Determine the (x, y) coordinate at the center of the cell enclosing the given text.  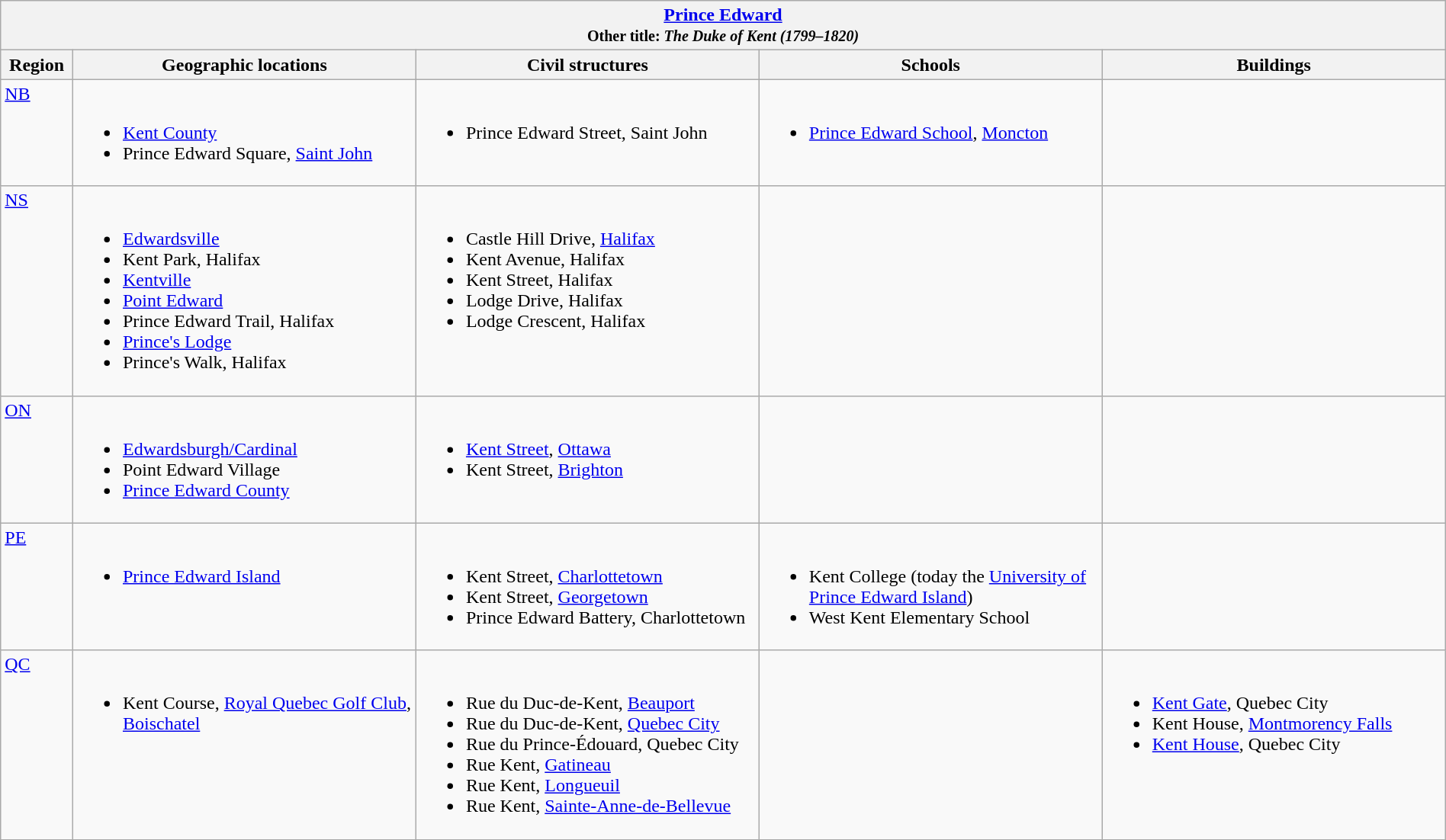
NS (37, 291)
EdwardsvilleKent Park, HalifaxKentvillePoint EdwardPrince Edward Trail, HalifaxPrince's LodgePrince's Walk, Halifax (244, 291)
Schools (930, 65)
ON (37, 459)
Edwardsburgh/CardinalPoint Edward VillagePrince Edward County (244, 459)
Kent Street, CharlottetownKent Street, GeorgetownPrince Edward Battery, Charlottetown (587, 587)
Kent Gate, Quebec CityKent House, Montmorency FallsKent House, Quebec City (1274, 745)
QC (37, 745)
NB (37, 133)
Prince EdwardOther title: The Duke of Kent (1799–1820) (723, 26)
Castle Hill Drive, HalifaxKent Avenue, HalifaxKent Street, HalifaxLodge Drive, HalifaxLodge Crescent, Halifax (587, 291)
Kent CountyPrince Edward Square, Saint John (244, 133)
PE (37, 587)
Kent Street, OttawaKent Street, Brighton (587, 459)
Kent Course, Royal Quebec Golf Club, Boischatel (244, 745)
Prince Edward School, Moncton (930, 133)
Kent College (today the University of Prince Edward Island)West Kent Elementary School (930, 587)
Region (37, 65)
Buildings (1274, 65)
Prince Edward Island (244, 587)
Prince Edward Street, Saint John (587, 133)
Civil structures (587, 65)
Geographic locations (244, 65)
